Locate the cell with the specified text and output its (x, y) center coordinate. 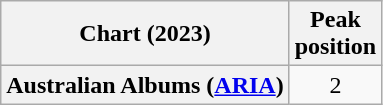
Peakposition (335, 34)
Chart (2023) (145, 34)
Australian Albums (ARIA) (145, 85)
2 (335, 85)
